Return the (X, Y) coordinate for the center point of the cell that contains the specified text.  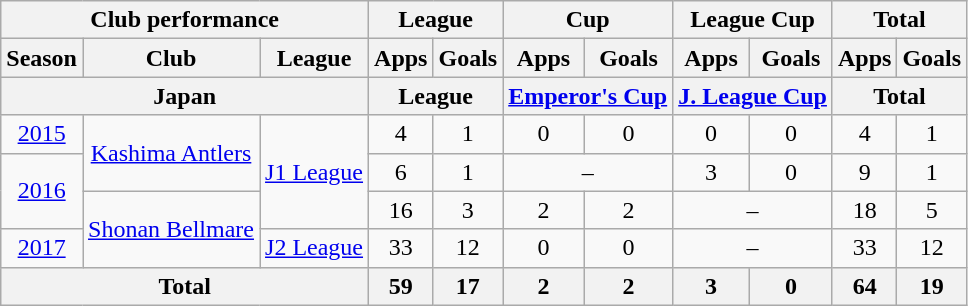
Shonan Bellmare (170, 229)
Japan (185, 96)
Club performance (185, 20)
Season (42, 58)
League Cup (753, 20)
64 (864, 286)
Emperor's Cup (588, 96)
16 (401, 210)
6 (401, 172)
2015 (42, 134)
J2 League (314, 248)
2017 (42, 248)
Kashima Antlers (170, 153)
18 (864, 210)
19 (932, 286)
2016 (42, 191)
59 (401, 286)
Cup (588, 20)
9 (864, 172)
J1 League (314, 172)
Club (170, 58)
5 (932, 210)
J. League Cup (753, 96)
17 (468, 286)
